Detect which cell encompasses the target text, then output its [x, y] center coordinate. 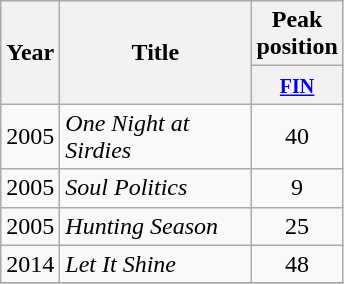
Title [156, 52]
Let It Shine [156, 264]
2014 [30, 264]
25 [297, 226]
9 [297, 188]
Soul Politics [156, 188]
48 [297, 264]
One Night at Sirdies [156, 136]
Peak position [297, 34]
40 [297, 136]
FIN [297, 85]
Hunting Season [156, 226]
Year [30, 52]
